Locate the cell with the specified text and output its (x, y) center coordinate. 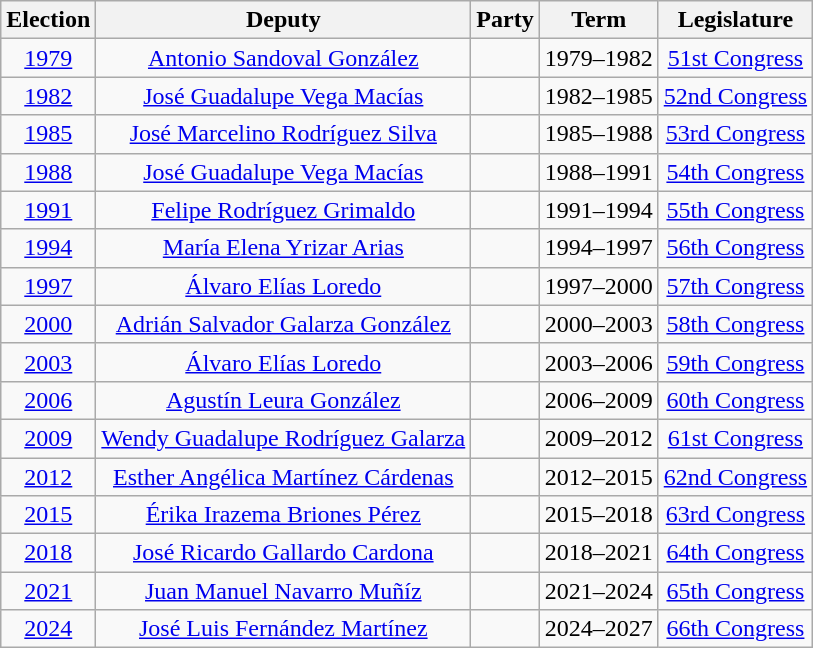
1997 (48, 286)
64th Congress (735, 553)
2000 (48, 324)
66th Congress (735, 629)
María Elena Yrizar Arias (284, 248)
Juan Manuel Navarro Muñíz (284, 591)
52nd Congress (735, 96)
2024–2027 (598, 629)
61st Congress (735, 438)
1982 (48, 96)
2003 (48, 362)
2021 (48, 591)
Deputy (284, 20)
Wendy Guadalupe Rodríguez Galarza (284, 438)
2021–2024 (598, 591)
José Luis Fernández Martínez (284, 629)
2009–2012 (598, 438)
58th Congress (735, 324)
2012 (48, 477)
2018–2021 (598, 553)
Legislature (735, 20)
Adrián Salvador Galarza González (284, 324)
Term (598, 20)
1991 (48, 210)
Esther Angélica Martínez Cárdenas (284, 477)
53rd Congress (735, 134)
56th Congress (735, 248)
2000–2003 (598, 324)
Felipe Rodríguez Grimaldo (284, 210)
Election (48, 20)
65th Congress (735, 591)
2012–2015 (598, 477)
62nd Congress (735, 477)
60th Congress (735, 400)
1988 (48, 172)
2006 (48, 400)
Antonio Sandoval González (284, 58)
54th Congress (735, 172)
1979 (48, 58)
1988–1991 (598, 172)
1982–1985 (598, 96)
1994 (48, 248)
José Ricardo Gallardo Cardona (284, 553)
1994–1997 (598, 248)
63rd Congress (735, 515)
José Marcelino Rodríguez Silva (284, 134)
Party (505, 20)
57th Congress (735, 286)
2018 (48, 553)
2024 (48, 629)
55th Congress (735, 210)
2009 (48, 438)
Érika Irazema Briones Pérez (284, 515)
59th Congress (735, 362)
1979–1982 (598, 58)
1985 (48, 134)
1985–1988 (598, 134)
Agustín Leura González (284, 400)
2015–2018 (598, 515)
2006–2009 (598, 400)
2015 (48, 515)
51st Congress (735, 58)
1991–1994 (598, 210)
2003–2006 (598, 362)
1997–2000 (598, 286)
